Identify which cell holds the provided text, then report its [x, y] central coordinate. 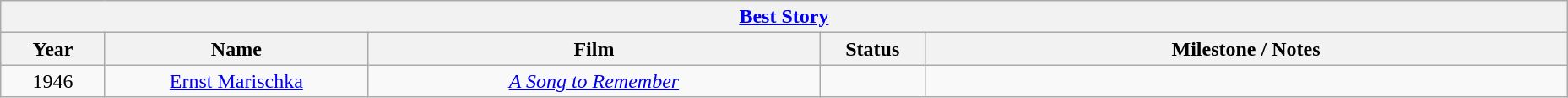
1946 [53, 81]
Best Story [784, 17]
Ernst Marischka [236, 81]
Name [236, 49]
Milestone / Notes [1246, 49]
Film [594, 49]
Year [53, 49]
A Song to Remember [594, 81]
Status [872, 49]
